Return (x, y) of the center of cell containing provided text 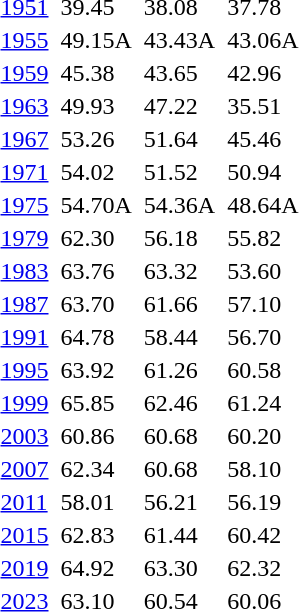
51.52 (179, 172)
58.01 (96, 502)
54.70A (96, 205)
63.32 (179, 271)
62.83 (96, 535)
54.02 (96, 172)
53.26 (96, 139)
64.78 (96, 337)
62.34 (96, 469)
62.30 (96, 238)
64.92 (96, 568)
63.70 (96, 304)
58.44 (179, 337)
63.76 (96, 271)
45.38 (96, 73)
63.92 (96, 370)
61.26 (179, 370)
51.64 (179, 139)
61.66 (179, 304)
49.15A (96, 40)
65.85 (96, 403)
54.36A (179, 205)
61.44 (179, 535)
56.18 (179, 238)
47.22 (179, 106)
62.46 (179, 403)
43.65 (179, 73)
49.93 (96, 106)
60.86 (96, 436)
43.43A (179, 40)
63.30 (179, 568)
56.21 (179, 502)
